Determine the (x, y) coordinate at the center of the cell enclosing the given text.  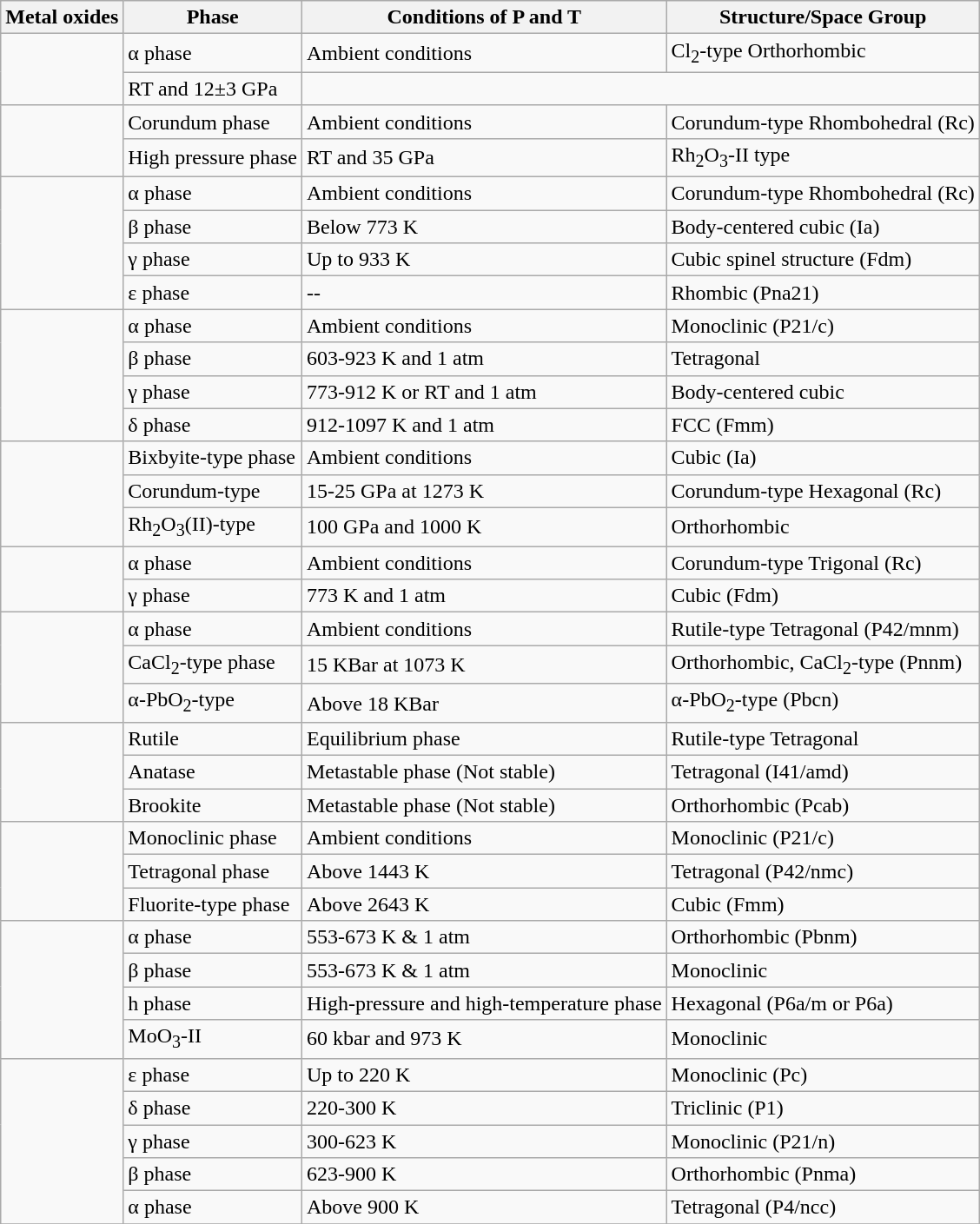
Tetragonal (823, 359)
Orthorhombic (823, 526)
Structure/Space Group (823, 17)
Cubic (Ia) (823, 458)
Above 18 KBar (484, 703)
Up to 220 K (484, 1075)
Metal oxides (63, 17)
FCC (Fmm) (823, 425)
Rutile (213, 738)
Corundum-type Trigonal (Rc) (823, 563)
Body-centered cubic (Ia) (823, 227)
Rhombic (Pna21) (823, 293)
High pressure phase (213, 157)
Equilibrium phase (484, 738)
Tetragonal (P42/nmc) (823, 871)
60 kbar and 973 K (484, 1039)
High-pressure and high-temperature phase (484, 1003)
773-912 K or RT and 1 atm (484, 392)
Below 773 K (484, 227)
Cubic (Fmm) (823, 904)
MoO3-II (213, 1039)
Monoclinic (Pc) (823, 1075)
Rutile-type Tetragonal (P42/mnm) (823, 629)
220-300 K (484, 1108)
h phase (213, 1003)
Up to 933 K (484, 260)
Tetragonal (P4/ncc) (823, 1207)
Above 1443 K (484, 871)
Tetragonal (I41/amd) (823, 772)
CaCl2-type phase (213, 665)
Corundum-type (213, 491)
Above 2643 K (484, 904)
773 K and 1 atm (484, 596)
15 KBar at 1073 K (484, 665)
RT and 35 GPa (484, 157)
912-1097 K and 1 atm (484, 425)
100 GPa and 1000 K (484, 526)
RT and 12±3 GPa (213, 89)
Hexagonal (P6a/m or P6a) (823, 1003)
300-623 K (484, 1141)
623-900 K (484, 1174)
Conditions of P and T (484, 17)
Cubic (Fdm) (823, 596)
Corundum-type Hexagonal (Rc) (823, 491)
Triclinic (P1) (823, 1108)
Phase (213, 17)
Orthorhombic (Pbnm) (823, 937)
Cl2-type Orthorhombic (823, 53)
Anatase (213, 772)
Corundum phase (213, 122)
Tetragonal phase (213, 871)
Body-centered cubic (823, 392)
Cubic spinel structure (Fdm) (823, 260)
Above 900 K (484, 1207)
Monoclinic (P21/n) (823, 1141)
-- (484, 293)
Orthorhombic, CaCl2-type (Pnnm) (823, 665)
603-923 K and 1 atm (484, 359)
Fluorite-type phase (213, 904)
Orthorhombic (Pcab) (823, 805)
Rh2O3-II type (823, 157)
α-PbO2-type (Pbcn) (823, 703)
Bixbyite-type phase (213, 458)
Orthorhombic (Pnma) (823, 1174)
Rutile-type Tetragonal (823, 738)
Brookite (213, 805)
α-PbO2-type (213, 703)
Monoclinic phase (213, 838)
Rh2O3(II)-type (213, 526)
15-25 GPa at 1273 K (484, 491)
